Identify which cell holds the provided text, then report its (X, Y) central coordinate. 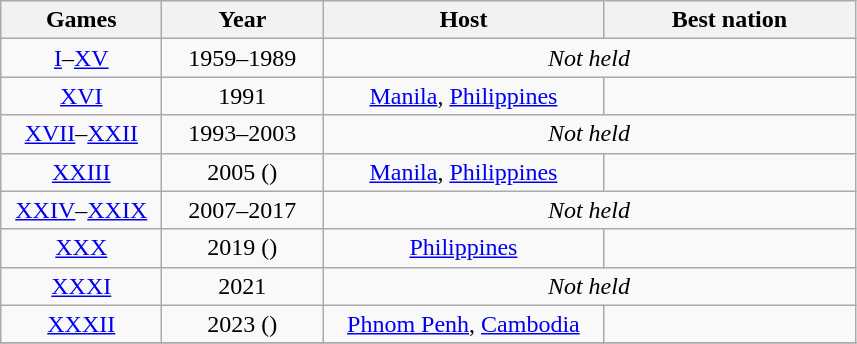
1959–1989 (242, 58)
XVI (82, 96)
XXIII (82, 172)
XVII–XXII (82, 134)
I–XV (82, 58)
Host (464, 20)
Year (242, 20)
2019 () (242, 248)
2021 (242, 286)
1993–2003 (242, 134)
2007–2017 (242, 210)
XXXII (82, 324)
XXXI (82, 286)
XXIV–XXIX (82, 210)
1991 (242, 96)
Phnom Penh, Cambodia (464, 324)
2005 () (242, 172)
Philippines (464, 248)
2023 () (242, 324)
XXX (82, 248)
Games (82, 20)
Best nation (730, 20)
